For the text-containing cell, return its midpoint in (x, y) coordinate format. 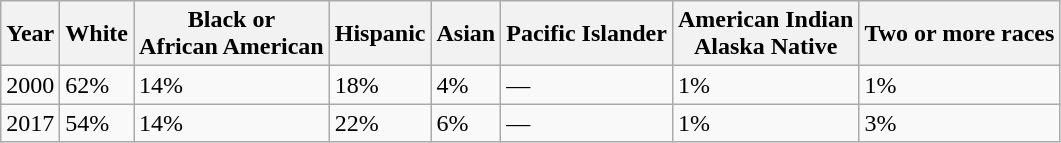
22% (380, 123)
Hispanic (380, 34)
6% (466, 123)
3% (960, 123)
54% (97, 123)
Black orAfrican American (232, 34)
62% (97, 85)
American IndianAlaska Native (765, 34)
Pacific Islander (587, 34)
2017 (30, 123)
Two or more races (960, 34)
White (97, 34)
Year (30, 34)
Asian (466, 34)
18% (380, 85)
4% (466, 85)
2000 (30, 85)
